Detect which cell encompasses the target text, then output its [x, y] center coordinate. 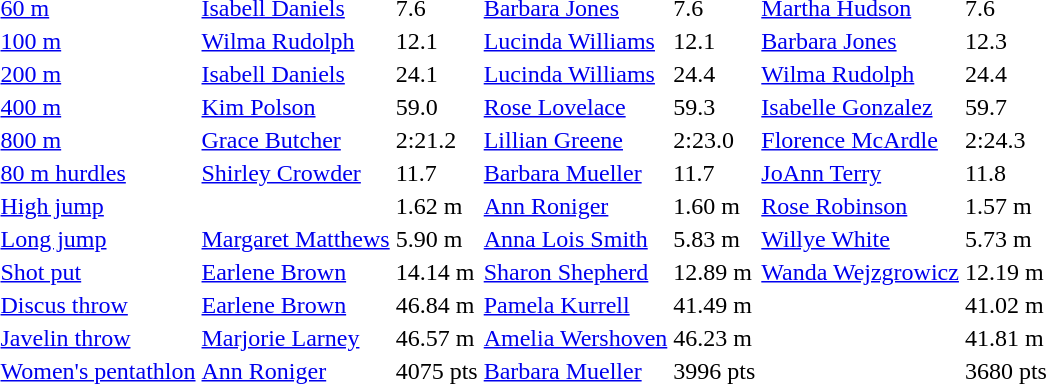
Amelia Wershoven [576, 338]
46.23 m [714, 338]
Anna Lois Smith [576, 239]
Barbara Mueller [576, 173]
Isabelle Gonzalez [860, 107]
Ann Roniger [576, 206]
24.1 [436, 74]
Rose Lovelace [576, 107]
Rose Robinson [860, 206]
JoAnn Terry [860, 173]
Sharon Shepherd [576, 272]
Marjorie Larney [296, 338]
1.62 m [436, 206]
41.49 m [714, 305]
Pamela Kurrell [576, 305]
Wanda Wejzgrowicz [860, 272]
12.89 m [714, 272]
5.90 m [436, 239]
59.0 [436, 107]
Florence McArdle [860, 140]
Kim Polson [296, 107]
Margaret Matthews [296, 239]
Barbara Jones [860, 41]
5.83 m [714, 239]
Shirley Crowder [296, 173]
2:23.0 [714, 140]
24.4 [714, 74]
Grace Butcher [296, 140]
14.14 m [436, 272]
46.57 m [436, 338]
Isabell Daniels [296, 74]
Willye White [860, 239]
2:21.2 [436, 140]
46.84 m [436, 305]
59.3 [714, 107]
Lillian Greene [576, 140]
1.60 m [714, 206]
